Output the (x, y) coordinate of the center of the cell containing the given text.  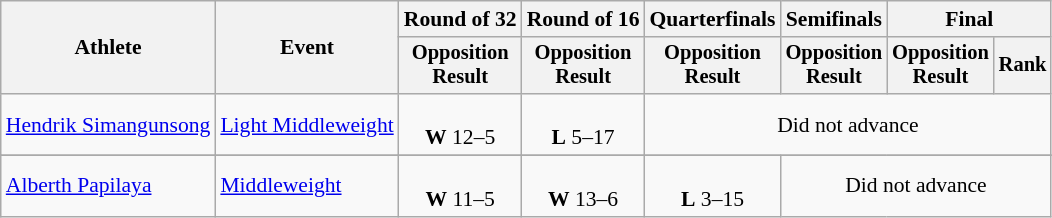
Athlete (108, 48)
Event (306, 48)
Hendrik Simangunsong (108, 124)
Alberth Papilaya (108, 186)
W 12–5 (460, 124)
Round of 32 (460, 19)
L 5–17 (584, 124)
Final (969, 19)
W 11–5 (460, 186)
Rank (1023, 66)
Semifinals (834, 19)
Light Middleweight (306, 124)
L 3–15 (713, 186)
Quarterfinals (713, 19)
W 13–6 (584, 186)
Middleweight (306, 186)
Round of 16 (584, 19)
